Scan for the cell matching the given text and deliver its [x, y] coordinate at center. 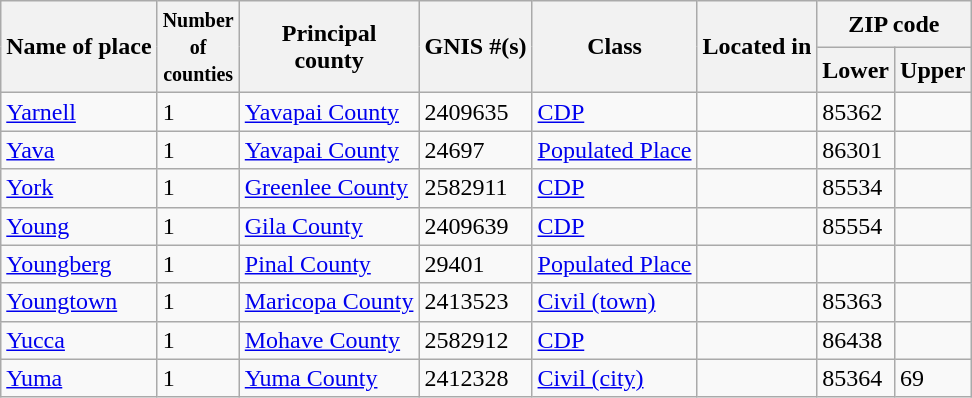
Young [79, 226]
85534 [856, 188]
Gila County [329, 226]
Civil (city) [614, 378]
69 [933, 378]
Principal county [329, 47]
2582912 [476, 340]
Lower [856, 70]
2582911 [476, 188]
2409635 [476, 112]
Number ofcounties [198, 47]
85364 [856, 378]
2413523 [476, 302]
86438 [856, 340]
85554 [856, 226]
86301 [856, 150]
85363 [856, 302]
2412328 [476, 378]
Name of place [79, 47]
Class [614, 47]
24697 [476, 150]
Maricopa County [329, 302]
Yucca [79, 340]
Located in [757, 47]
Yuma [79, 378]
ZIP code [894, 24]
Yarnell [79, 112]
Yuma County [329, 378]
Youngtown [79, 302]
GNIS #(s) [476, 47]
Mohave County [329, 340]
2409639 [476, 226]
85362 [856, 112]
Yava [79, 150]
29401 [476, 264]
York [79, 188]
Pinal County [329, 264]
Greenlee County [329, 188]
Civil (town) [614, 302]
Youngberg [79, 264]
Upper [933, 70]
